Search for the cell housing the specified text and yield its (X, Y) center coordinate. 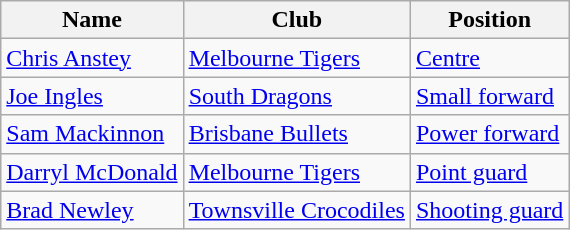
Centre (489, 58)
Chris Anstey (92, 58)
Joe Ingles (92, 96)
Small forward (489, 96)
Point guard (489, 172)
Name (92, 20)
Power forward (489, 134)
Shooting guard (489, 210)
Sam Mackinnon (92, 134)
Brisbane Bullets (296, 134)
Position (489, 20)
South Dragons (296, 96)
Darryl McDonald (92, 172)
Club (296, 20)
Townsville Crocodiles (296, 210)
Brad Newley (92, 210)
